Extract the (x, y) coordinate from the center of the cell holding the provided text.  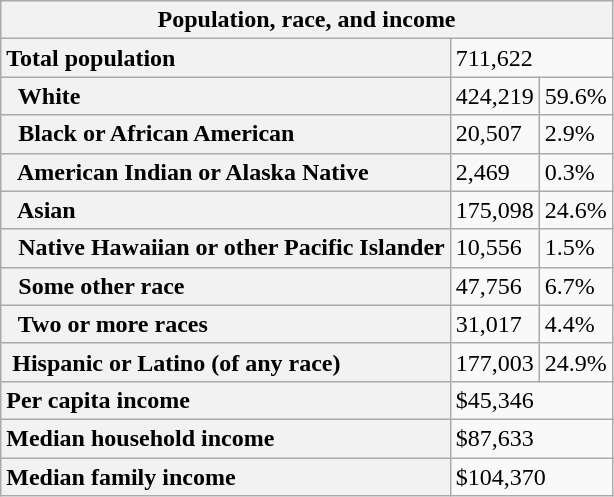
$45,346 (531, 400)
Some other race (226, 286)
White (226, 96)
177,003 (494, 362)
Hispanic or Latino (of any race) (226, 362)
$87,633 (531, 438)
Black or African American (226, 134)
2.9% (576, 134)
Native Hawaiian or other Pacific Islander (226, 248)
711,622 (531, 58)
Median family income (226, 477)
$104,370 (531, 477)
0.3% (576, 172)
175,098 (494, 210)
Total population (226, 58)
Asian (226, 210)
4.4% (576, 324)
2,469 (494, 172)
Median household income (226, 438)
24.9% (576, 362)
6.7% (576, 286)
47,756 (494, 286)
31,017 (494, 324)
1.5% (576, 248)
59.6% (576, 96)
American Indian or Alaska Native (226, 172)
20,507 (494, 134)
Per capita income (226, 400)
Two or more races (226, 324)
424,219 (494, 96)
10,556 (494, 248)
Population, race, and income (307, 20)
24.6% (576, 210)
